Detect which cell encompasses the target text, then output its (X, Y) center coordinate. 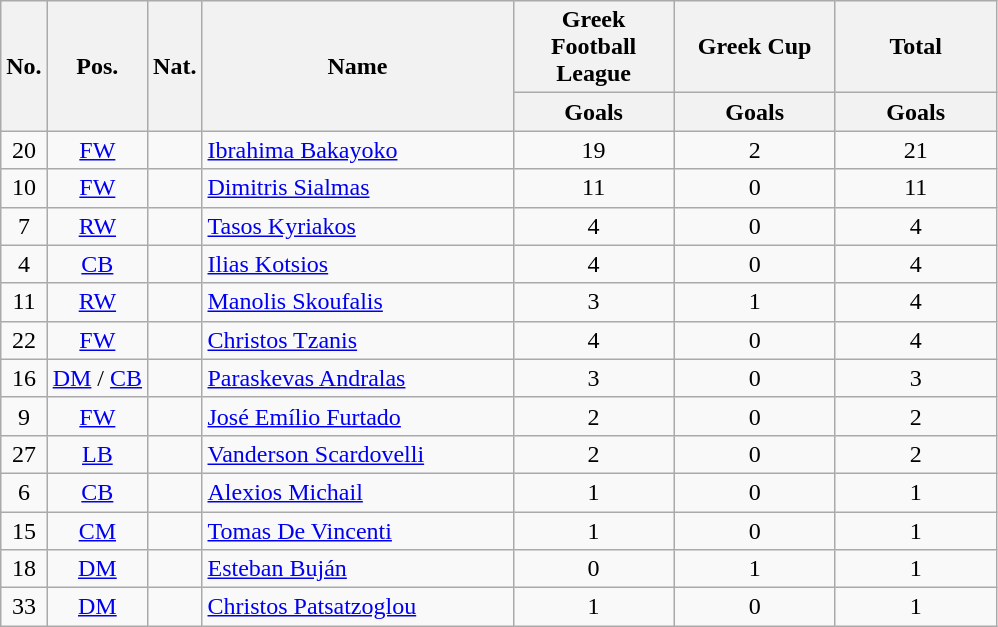
Vanderson Scardovelli (358, 454)
Greek Cup (754, 47)
Name (358, 66)
Greek Football League (594, 47)
Dimitris Sialmas (358, 188)
Nat. (175, 66)
Christos Tzanis (358, 340)
No. (24, 66)
LB (97, 454)
CM (97, 531)
21 (916, 150)
20 (24, 150)
Tasos Kyriakos (358, 226)
Ilias Kotsios (358, 264)
Esteban Buján (358, 569)
10 (24, 188)
Paraskevas Andralas (358, 378)
Christos Patsatzoglou (358, 607)
DM / CB (97, 378)
Total (916, 47)
19 (594, 150)
Tomas De Vincenti (358, 531)
27 (24, 454)
33 (24, 607)
22 (24, 340)
15 (24, 531)
José Emílio Furtado (358, 416)
7 (24, 226)
16 (24, 378)
Manolis Skoufalis (358, 302)
Alexios Michail (358, 492)
6 (24, 492)
Pos. (97, 66)
9 (24, 416)
18 (24, 569)
Ibrahima Bakayoko (358, 150)
